Capture the cell that displays the provided text and extract its [x, y] central coordinate. 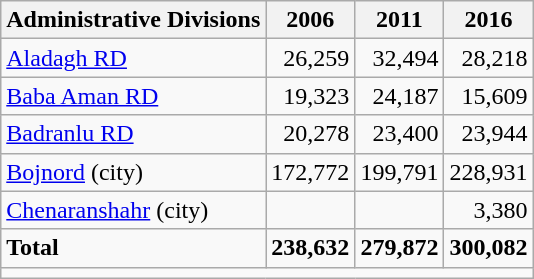
15,609 [488, 96]
2011 [400, 20]
Total [134, 248]
28,218 [488, 58]
172,772 [310, 172]
23,400 [400, 134]
32,494 [400, 58]
23,944 [488, 134]
Badranlu RD [134, 134]
Baba Aman RD [134, 96]
2016 [488, 20]
26,259 [310, 58]
20,278 [310, 134]
199,791 [400, 172]
Bojnord (city) [134, 172]
300,082 [488, 248]
Administrative Divisions [134, 20]
Aladagh RD [134, 58]
3,380 [488, 210]
2006 [310, 20]
24,187 [400, 96]
228,931 [488, 172]
19,323 [310, 96]
238,632 [310, 248]
279,872 [400, 248]
Chenaranshahr (city) [134, 210]
